Provide the [X, Y] coordinate of the cell's center where the given text is located.  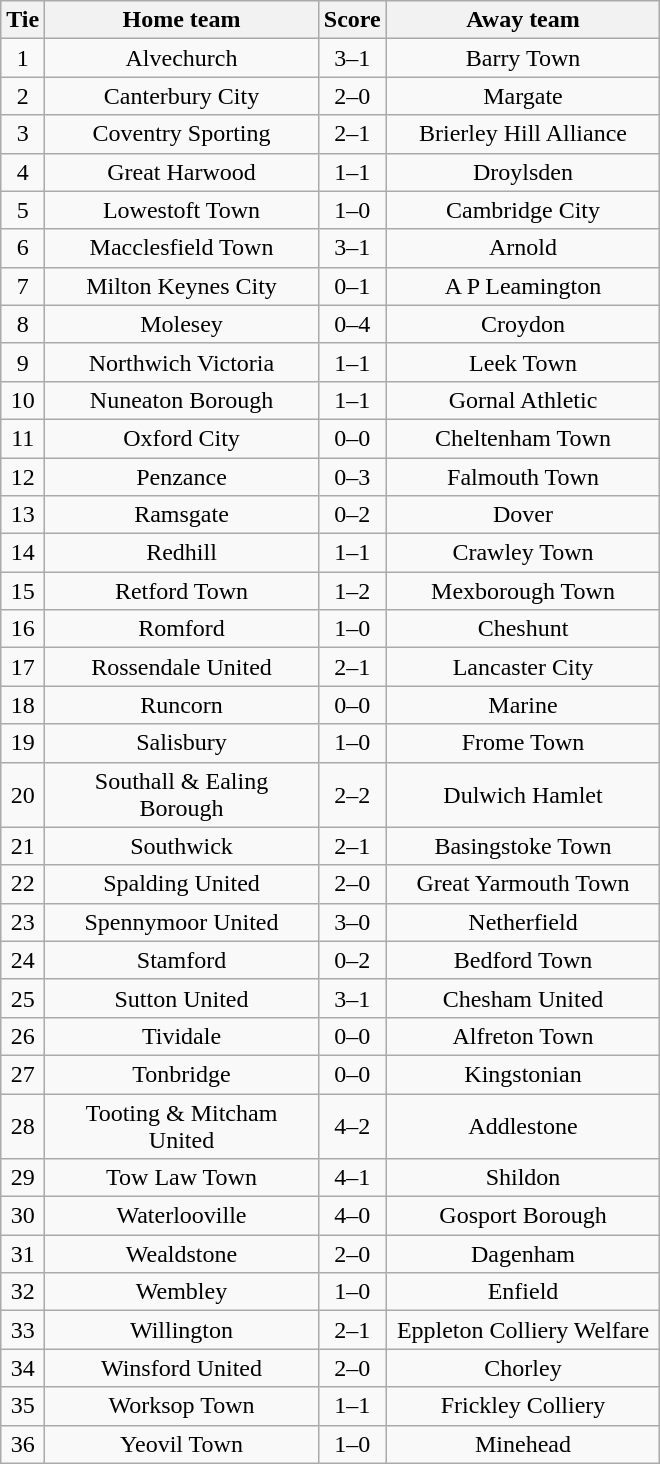
Tow Law Town [182, 1178]
19 [23, 743]
Droylsden [523, 172]
Gosport Borough [523, 1216]
Tonbridge [182, 1074]
Great Yarmouth Town [523, 884]
Marine [523, 705]
13 [23, 515]
Mexborough Town [523, 591]
Great Harwood [182, 172]
27 [23, 1074]
2 [23, 96]
9 [23, 362]
Netherfield [523, 922]
Stamford [182, 960]
Romford [182, 629]
Willington [182, 1330]
17 [23, 667]
Canterbury City [182, 96]
Enfield [523, 1292]
32 [23, 1292]
Salisbury [182, 743]
Away team [523, 20]
Addlestone [523, 1126]
Score [352, 20]
4–2 [352, 1126]
12 [23, 477]
Minehead [523, 1444]
29 [23, 1178]
18 [23, 705]
33 [23, 1330]
Oxford City [182, 438]
21 [23, 846]
Southwick [182, 846]
Cheshunt [523, 629]
1–2 [352, 591]
Nuneaton Borough [182, 400]
15 [23, 591]
Spalding United [182, 884]
10 [23, 400]
Tie [23, 20]
Coventry Sporting [182, 134]
Macclesfield Town [182, 248]
Barry Town [523, 58]
Alfreton Town [523, 1036]
Tooting & Mitcham United [182, 1126]
Arnold [523, 248]
Dulwich Hamlet [523, 794]
Eppleton Colliery Welfare [523, 1330]
3 [23, 134]
Winsford United [182, 1368]
Runcorn [182, 705]
Lowestoft Town [182, 210]
Rossendale United [182, 667]
1 [23, 58]
Croydon [523, 324]
A P Leamington [523, 286]
14 [23, 553]
31 [23, 1254]
Waterlooville [182, 1216]
Redhill [182, 553]
Wealdstone [182, 1254]
Wembley [182, 1292]
28 [23, 1126]
Northwich Victoria [182, 362]
35 [23, 1406]
Margate [523, 96]
16 [23, 629]
22 [23, 884]
Tividale [182, 1036]
Frome Town [523, 743]
Sutton United [182, 998]
Home team [182, 20]
0–1 [352, 286]
24 [23, 960]
Basingstoke Town [523, 846]
Dover [523, 515]
5 [23, 210]
Southall & Ealing Borough [182, 794]
4–0 [352, 1216]
Brierley Hill Alliance [523, 134]
Chesham United [523, 998]
Lancaster City [523, 667]
0–4 [352, 324]
Crawley Town [523, 553]
Gornal Athletic [523, 400]
Cheltenham Town [523, 438]
2–2 [352, 794]
0–3 [352, 477]
Dagenham [523, 1254]
36 [23, 1444]
Alvechurch [182, 58]
4 [23, 172]
Falmouth Town [523, 477]
Leek Town [523, 362]
Cambridge City [523, 210]
Worksop Town [182, 1406]
3–0 [352, 922]
8 [23, 324]
Chorley [523, 1368]
25 [23, 998]
Spennymoor United [182, 922]
Bedford Town [523, 960]
Shildon [523, 1178]
Frickley Colliery [523, 1406]
34 [23, 1368]
30 [23, 1216]
Molesey [182, 324]
Retford Town [182, 591]
Penzance [182, 477]
26 [23, 1036]
6 [23, 248]
Kingstonian [523, 1074]
Yeovil Town [182, 1444]
4–1 [352, 1178]
23 [23, 922]
11 [23, 438]
Milton Keynes City [182, 286]
7 [23, 286]
20 [23, 794]
Ramsgate [182, 515]
